Find where the given text appears and provide that cell's center as [X, Y] coordinate. 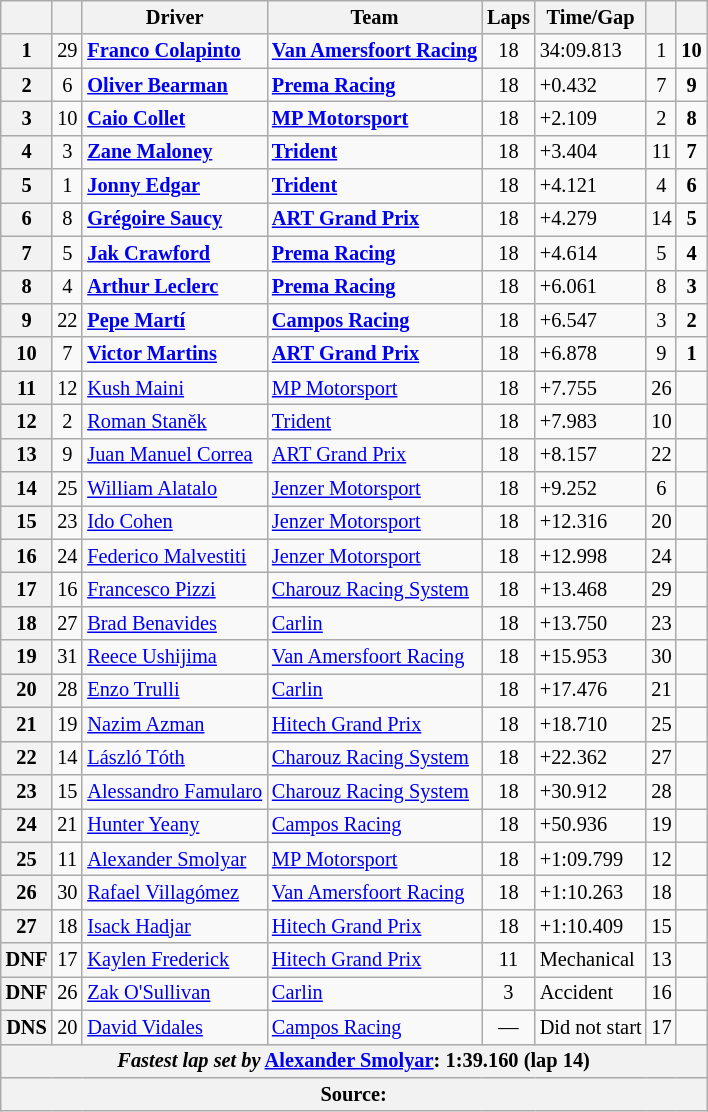
Accident [591, 993]
Grégoire Saucy [174, 219]
Jak Crawford [174, 253]
Juan Manuel Correa [174, 455]
34:09.813 [591, 51]
+4.614 [591, 253]
+8.157 [591, 455]
DNS [27, 1027]
Nazim Azman [174, 724]
Federico Malvestiti [174, 556]
+3.404 [591, 152]
Alessandro Famularo [174, 791]
— [508, 1027]
Kaylen Frederick [174, 960]
Jonny Edgar [174, 186]
+18.710 [591, 724]
Victor Martins [174, 354]
+17.476 [591, 690]
+1:10.263 [591, 892]
+9.252 [591, 489]
+7.983 [591, 421]
Alexander Smolyar [174, 859]
Arthur Leclerc [174, 287]
+1:09.799 [591, 859]
+22.362 [591, 758]
Pepe Martí [174, 320]
Laps [508, 17]
Brad Benavides [174, 623]
Roman Staněk [174, 421]
+6.878 [591, 354]
Hunter Yeany [174, 825]
+0.432 [591, 85]
Ido Cohen [174, 522]
Driver [174, 17]
Reece Ushijima [174, 657]
Enzo Trulli [174, 690]
Fastest lap set by Alexander Smolyar: 1:39.160 (lap 14) [354, 1061]
Team [374, 17]
+12.998 [591, 556]
Oliver Bearman [174, 85]
Rafael Villagómez [174, 892]
Zak O'Sullivan [174, 993]
Caio Collet [174, 118]
+50.936 [591, 825]
+15.953 [591, 657]
Zane Maloney [174, 152]
+6.061 [591, 287]
Kush Maini [174, 388]
Isack Hadjar [174, 926]
Mechanical [591, 960]
+12.316 [591, 522]
+13.468 [591, 589]
Time/Gap [591, 17]
31 [67, 657]
David Vidales [174, 1027]
Did not start [591, 1027]
László Tóth [174, 758]
Source: [354, 1094]
+1:10.409 [591, 926]
+4.121 [591, 186]
Franco Colapinto [174, 51]
+6.547 [591, 320]
+30.912 [591, 791]
+13.750 [591, 623]
+2.109 [591, 118]
+4.279 [591, 219]
Francesco Pizzi [174, 589]
William Alatalo [174, 489]
+7.755 [591, 388]
